Scan for the cell matching the given text and deliver its [X, Y] coordinate at center. 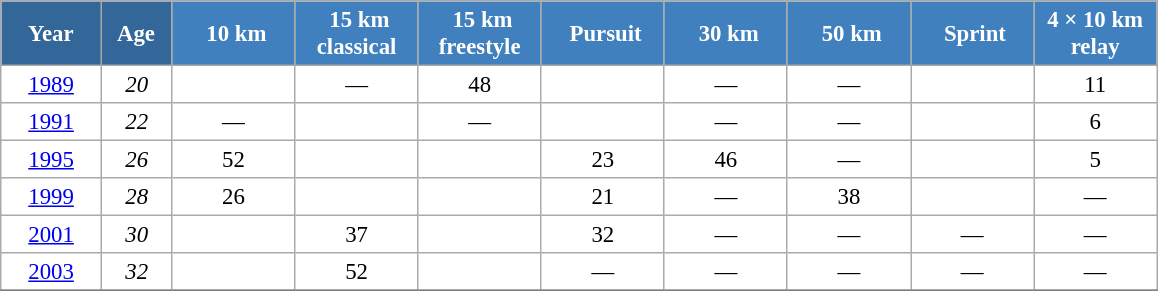
5 [1096, 160]
1989 [52, 85]
32 [602, 235]
11 [1096, 85]
30 km [726, 34]
1995 [52, 160]
Age [136, 34]
6 [1096, 122]
52 [234, 160]
Pursuit [602, 34]
15 km freestyle [480, 34]
20 [136, 85]
10 km [234, 34]
1999 [52, 197]
Year [52, 34]
23 [602, 160]
37 [356, 235]
21 [602, 197]
46 [726, 160]
Sprint [972, 34]
38 [848, 197]
15 km classical [356, 34]
1991 [52, 122]
30 [136, 235]
50 km [848, 34]
2001 [52, 235]
28 [136, 197]
4 × 10 km relay [1096, 34]
22 [136, 122]
48 [480, 85]
